Extract the (x, y) coordinate from the center of the cell holding the provided text.  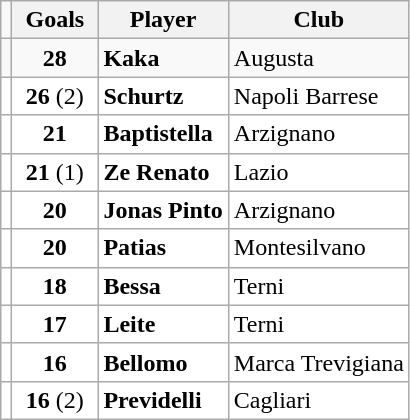
16 (2) (55, 400)
17 (55, 324)
Goals (55, 20)
26 (2) (55, 96)
Baptistella (163, 134)
Schurtz (163, 96)
Club (318, 20)
16 (55, 362)
Jonas Pinto (163, 210)
Napoli Barrese (318, 96)
Cagliari (318, 400)
Augusta (318, 58)
Bessa (163, 286)
Previdelli (163, 400)
Bellomo (163, 362)
Lazio (318, 172)
21 (55, 134)
Kaka (163, 58)
Patias (163, 248)
Leite (163, 324)
Ze Renato (163, 172)
Montesilvano (318, 248)
28 (55, 58)
18 (55, 286)
21 (1) (55, 172)
Marca Trevigiana (318, 362)
Player (163, 20)
